Locate the cell with the specified text and output its (X, Y) center coordinate. 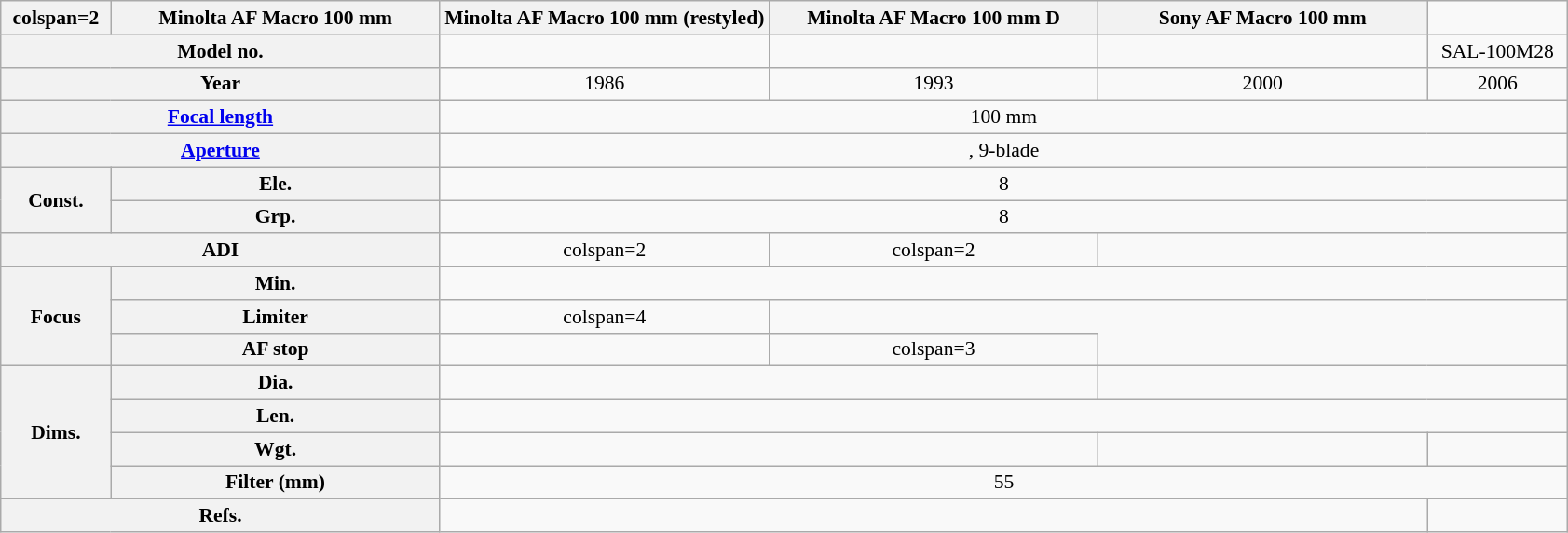
100 mm (1004, 117)
Ele. (276, 184)
Grp. (276, 217)
SAL-100M28 (1498, 51)
Refs. (220, 516)
Focal length (220, 117)
Wgt. (276, 449)
Dia. (276, 383)
Minolta AF Macro 100 mm (276, 18)
1986 (604, 84)
colspan=4 (604, 317)
ADI (220, 251)
2006 (1498, 84)
Min. (276, 283)
2000 (1263, 84)
colspan=3 (934, 349)
55 (1004, 483)
Aperture (220, 151)
Year (220, 84)
AF stop (276, 349)
Const. (56, 199)
Minolta AF Macro 100 mm (restyled) (604, 18)
, 9-blade (1004, 151)
Focus (56, 317)
Dims. (56, 432)
Minolta AF Macro 100 mm D (934, 18)
Limiter (276, 317)
1993 (934, 84)
Sony AF Macro 100 mm (1263, 18)
Len. (276, 417)
Filter (mm) (276, 483)
Model no. (220, 51)
